Return (x, y) of the center of cell containing provided text 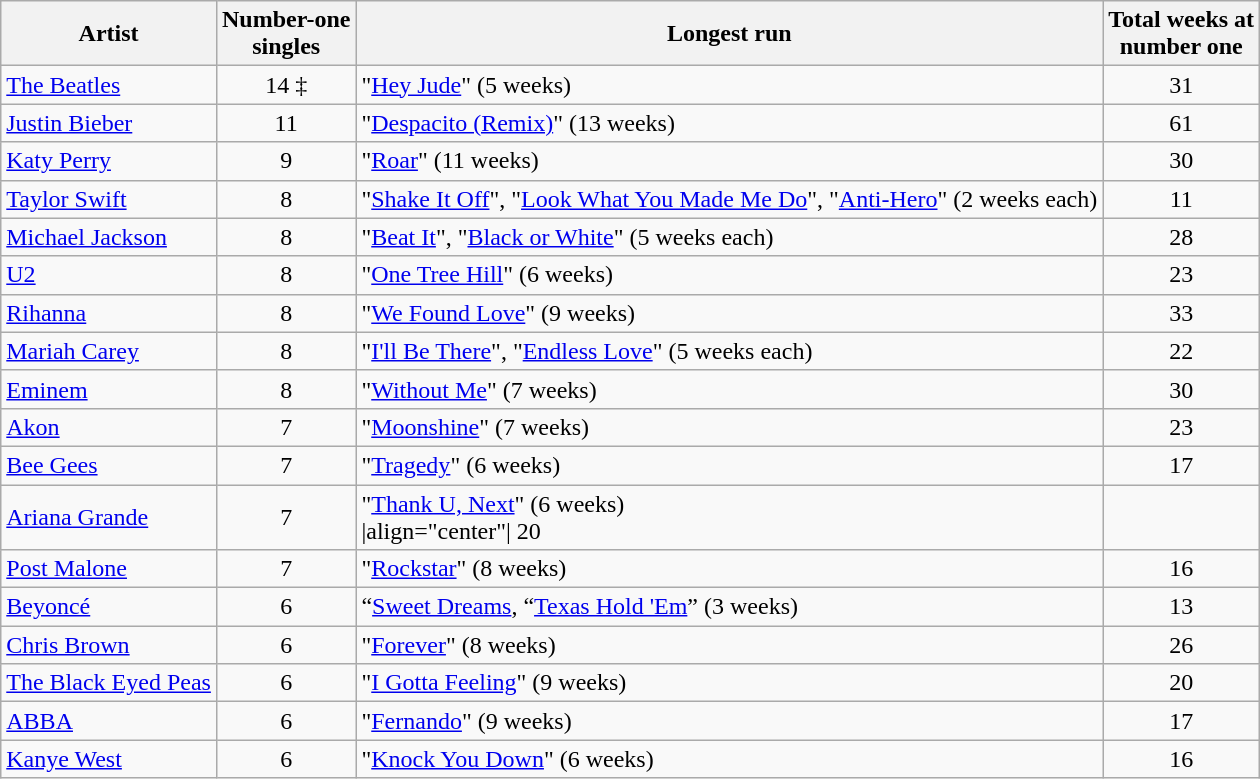
Ariana Grande (109, 516)
33 (1182, 313)
"I'll Be There", "Endless Love" (5 weeks each) (730, 351)
Mariah Carey (109, 351)
Bee Gees (109, 465)
Akon (109, 427)
28 (1182, 237)
"Knock You Down" (6 weeks) (730, 759)
The Black Eyed Peas (109, 683)
The Beatles (109, 85)
"Moonshine" (7 weeks) (730, 427)
9 (286, 161)
"We Found Love" (9 weeks) (730, 313)
"Beat It", "Black or White" (5 weeks each) (730, 237)
26 (1182, 645)
61 (1182, 123)
Michael Jackson (109, 237)
Chris Brown (109, 645)
Total weeks atnumber one (1182, 34)
20 (1182, 683)
U2 (109, 275)
"Hey Jude" (5 weeks) (730, 85)
"Without Me" (7 weeks) (730, 389)
Number-onesingles (286, 34)
Beyoncé (109, 607)
"Thank U, Next" (6 weeks)|align="center"| 20 (730, 516)
"One Tree Hill" (6 weeks) (730, 275)
Eminem (109, 389)
Artist (109, 34)
"Shake It Off", "Look What You Made Me Do", "Anti-Hero" (2 weeks each) (730, 199)
"Roar" (11 weeks) (730, 161)
Post Malone (109, 569)
"Tragedy" (6 weeks) (730, 465)
"Rockstar" (8 weeks) (730, 569)
Longest run (730, 34)
31 (1182, 85)
ABBA (109, 721)
"I Gotta Feeling" (9 weeks) (730, 683)
Rihanna (109, 313)
Taylor Swift (109, 199)
Katy Perry (109, 161)
"Forever" (8 weeks) (730, 645)
“Sweet Dreams, “Texas Hold 'Em” (3 weeks) (730, 607)
Justin Bieber (109, 123)
"Despacito (Remix)" (13 weeks) (730, 123)
13 (1182, 607)
"Fernando" (9 weeks) (730, 721)
Kanye West (109, 759)
14 ‡ (286, 85)
22 (1182, 351)
